Return [X, Y] of the center of cell containing provided text 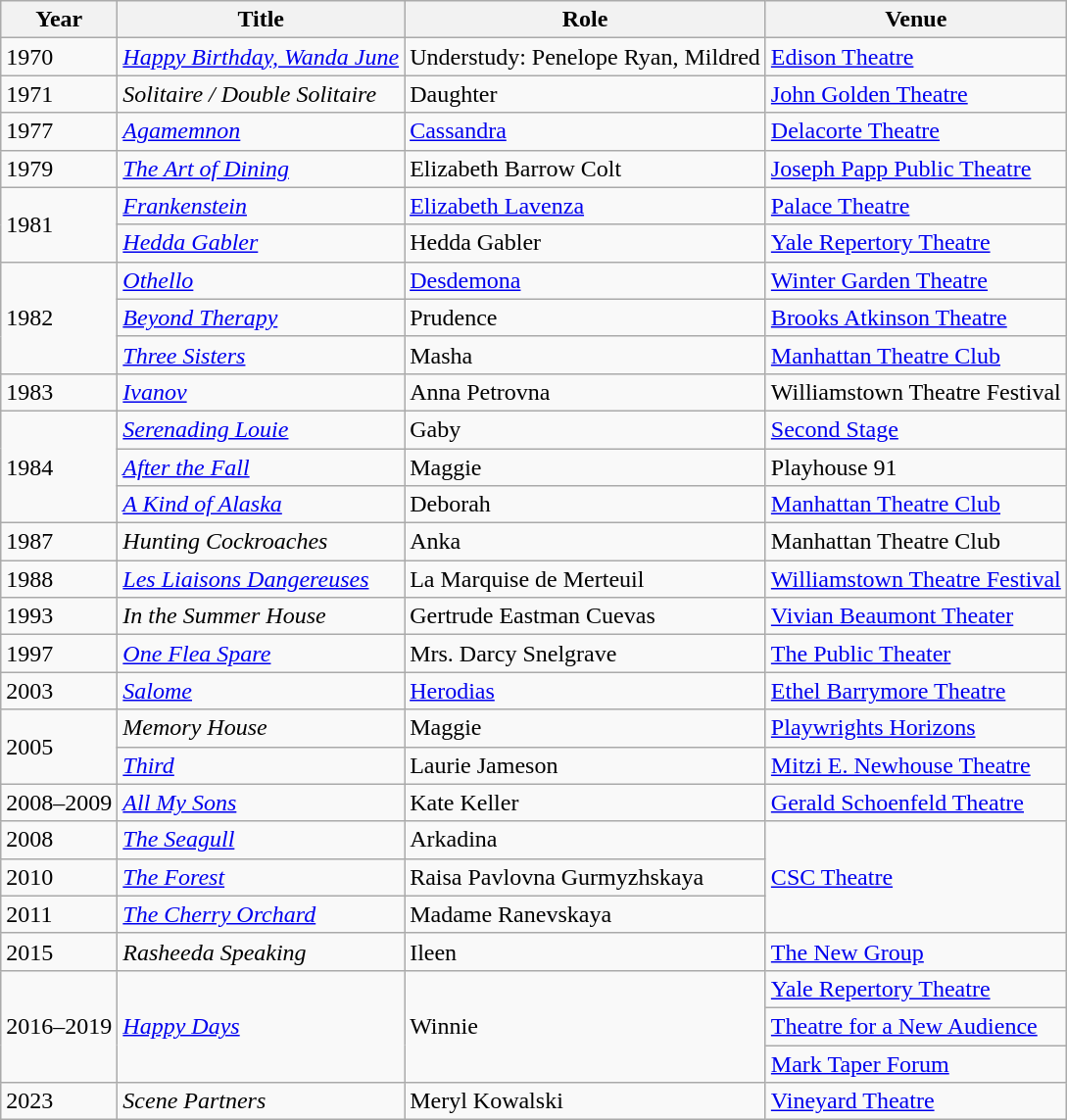
Anna Petrovna [586, 392]
Memory House [261, 728]
2008 [59, 840]
The Cherry Orchard [261, 914]
The New Group [915, 951]
Brooks Atkinson Theatre [915, 317]
1984 [59, 466]
Desdemona [586, 280]
Frankenstein [261, 206]
1983 [59, 392]
2015 [59, 951]
Arkadina [586, 840]
Playwrights Horizons [915, 728]
Happy Days [261, 1026]
Cassandra [586, 131]
Gerald Schoenfeld Theatre [915, 803]
1981 [59, 224]
Happy Birthday, Wanda June [261, 57]
Herodias [586, 691]
2010 [59, 877]
One Flea Spare [261, 654]
Vineyard Theatre [915, 1101]
Rasheeda Speaking [261, 951]
Winnie [586, 1026]
Delacorte Theatre [915, 131]
Kate Keller [586, 803]
Scene Partners [261, 1101]
Elizabeth Lavenza [586, 206]
Serenading Louie [261, 429]
1993 [59, 616]
Masha [586, 355]
In the Summer House [261, 616]
2003 [59, 691]
2016–2019 [59, 1026]
1988 [59, 579]
1971 [59, 94]
Laurie Jameson [586, 765]
2005 [59, 747]
Les Liaisons Dangereuses [261, 579]
The Public Theater [915, 654]
The Seagull [261, 840]
Vivian Beaumont Theater [915, 616]
Gaby [586, 429]
Deborah [586, 505]
1997 [59, 654]
Hunting Cockroaches [261, 542]
Understudy: Penelope Ryan, Mildred [586, 57]
John Golden Theatre [915, 94]
CSC Theatre [915, 877]
1977 [59, 131]
Salome [261, 691]
Elizabeth Barrow Colt [586, 169]
1987 [59, 542]
Ivanov [261, 392]
La Marquise de Merteuil [586, 579]
Ethel Barrymore Theatre [915, 691]
Mitzi E. Newhouse Theatre [915, 765]
The Art of Dining [261, 169]
2008–2009 [59, 803]
Prudence [586, 317]
Daughter [586, 94]
Mrs. Darcy Snelgrave [586, 654]
Playhouse 91 [915, 467]
Solitaire / Double Solitaire [261, 94]
Anka [586, 542]
Othello [261, 280]
Year [59, 20]
Three Sisters [261, 355]
Gertrude Eastman Cuevas [586, 616]
The Forest [261, 877]
1982 [59, 317]
Palace Theatre [915, 206]
Meryl Kowalski [586, 1101]
Venue [915, 20]
2011 [59, 914]
Beyond Therapy [261, 317]
Second Stage [915, 429]
Ileen [586, 951]
Winter Garden Theatre [915, 280]
Madame Ranevskaya [586, 914]
After the Fall [261, 467]
All My Sons [261, 803]
1970 [59, 57]
Edison Theatre [915, 57]
A Kind of Alaska [261, 505]
Mark Taper Forum [915, 1063]
Role [586, 20]
Raisa Pavlovna Gurmyzhskaya [586, 877]
Joseph Papp Public Theatre [915, 169]
Third [261, 765]
Title [261, 20]
2023 [59, 1101]
1979 [59, 169]
Theatre for a New Audience [915, 1026]
Agamemnon [261, 131]
